Provide the (X, Y) coordinate of the cell's center where the given text is located.  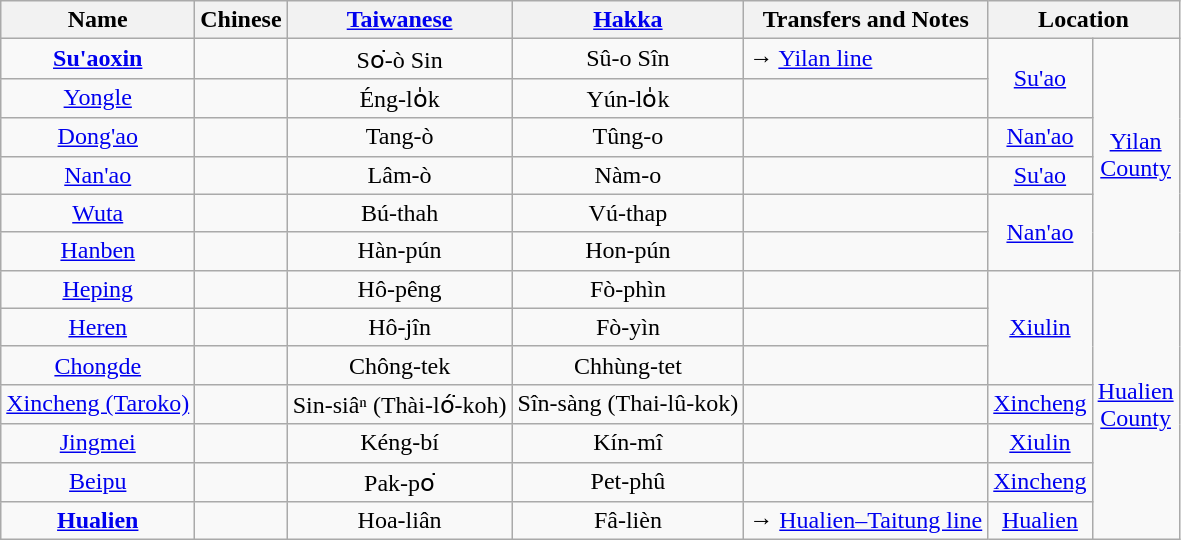
Heping (98, 289)
Hô-pêng (400, 289)
→ Yilan line (866, 59)
Chông-tek (400, 365)
Hoa-liân (400, 521)
Sû-o Sîn (628, 59)
Hanben (98, 251)
Location (1084, 20)
Yún-lo̍k (628, 98)
Tûng-o (628, 137)
Jingmei (98, 443)
Éng-lo̍k (400, 98)
Sîn-sàng (Thai-lû-kok) (628, 404)
Name (98, 20)
Fò-phìn (628, 289)
Pak-po͘ (400, 482)
Heren (98, 327)
Beipu (98, 482)
Kín-mî (628, 443)
Chinese (241, 20)
Fâ-lièn (628, 521)
Pet-phû (628, 482)
YilanCounty (1136, 154)
Tang-ò (400, 137)
Vú-thap (628, 213)
Yongle (98, 98)
Xincheng (Taroko) (98, 404)
Kéng-bí (400, 443)
Chongde (98, 365)
Fò-yìn (628, 327)
HualienCounty (1136, 404)
Sin-siâⁿ (Thài-ló͘-koh) (400, 404)
Hakka (628, 20)
Lâm-ò (400, 175)
Taiwanese (400, 20)
Chhùng-tet (628, 365)
→ Hualien–Taitung line (866, 521)
Hon-pún (628, 251)
Su'aoxin (98, 59)
Transfers and Notes (866, 20)
Dong'ao (98, 137)
Wuta (98, 213)
So͘-ò Sin (400, 59)
Bú-thah (400, 213)
Nàm-o (628, 175)
Hô-jîn (400, 327)
Hàn-pún (400, 251)
